Find where the given text appears and provide that cell's center as [x, y] coordinate. 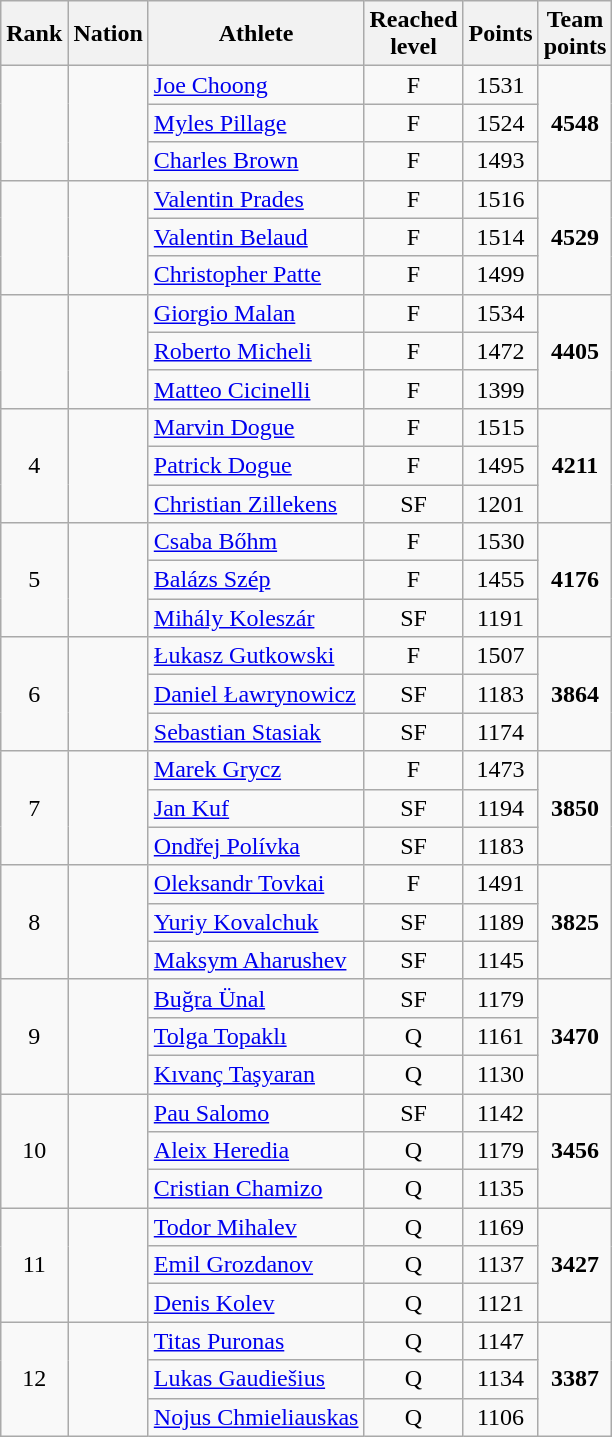
Roberto Micheli [256, 351]
Cristian Chamizo [256, 1189]
Jan Kuf [256, 808]
1499 [500, 275]
10 [34, 1151]
1515 [500, 427]
Pau Salomo [256, 1113]
3427 [575, 1265]
Emil Grozdanov [256, 1265]
3387 [575, 1379]
Aleix Heredia [256, 1151]
4529 [575, 237]
Reachedlevel [414, 34]
5 [34, 580]
3825 [575, 922]
1472 [500, 351]
1493 [500, 161]
1174 [500, 732]
1507 [500, 656]
4405 [575, 351]
1531 [500, 85]
1530 [500, 542]
1191 [500, 618]
4 [34, 465]
1147 [500, 1341]
Sebastian Stasiak [256, 732]
Mihály Koleszár [256, 618]
Joe Choong [256, 85]
1201 [500, 503]
Todor Mihalev [256, 1227]
Balázs Szép [256, 580]
3864 [575, 694]
1161 [500, 1036]
Marek Grycz [256, 770]
1135 [500, 1189]
1473 [500, 770]
1399 [500, 389]
Marvin Dogue [256, 427]
3456 [575, 1151]
1121 [500, 1303]
1455 [500, 580]
1189 [500, 922]
1130 [500, 1074]
9 [34, 1036]
4211 [575, 465]
Valentin Prades [256, 199]
Łukasz Gutkowski [256, 656]
Rank [34, 34]
Teampoints [575, 34]
Giorgio Malan [256, 313]
3470 [575, 1036]
Ondřej Polívka [256, 846]
Yuriy Kovalchuk [256, 922]
1137 [500, 1265]
Nojus Chmieliauskas [256, 1417]
Kıvanç Taşyaran [256, 1074]
Valentin Belaud [256, 237]
1142 [500, 1113]
4176 [575, 580]
Tolga Topaklı [256, 1036]
Myles Pillage [256, 123]
7 [34, 808]
Patrick Dogue [256, 465]
8 [34, 922]
4548 [575, 123]
Titas Puronas [256, 1341]
1534 [500, 313]
11 [34, 1265]
Denis Kolev [256, 1303]
Christopher Patte [256, 275]
Buğra Ünal [256, 998]
Lukas Gaudiešius [256, 1379]
1495 [500, 465]
Athlete [256, 34]
12 [34, 1379]
1106 [500, 1417]
1514 [500, 237]
3850 [575, 808]
Matteo Cicinelli [256, 389]
1516 [500, 199]
1194 [500, 808]
Maksym Aharushev [256, 960]
1169 [500, 1227]
1491 [500, 884]
Points [500, 34]
Oleksandr Tovkai [256, 884]
Daniel Ławrynowicz [256, 694]
Christian Zillekens [256, 503]
Csaba Bőhm [256, 542]
Charles Brown [256, 161]
6 [34, 694]
1524 [500, 123]
1145 [500, 960]
Nation [108, 34]
1134 [500, 1379]
